Determine the (X, Y) coordinate at the center of the cell enclosing the given text.  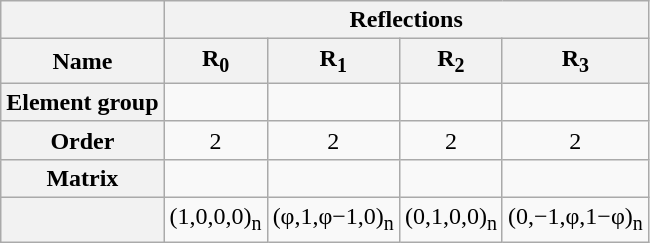
Matrix (82, 178)
Reflections (406, 20)
(φ,1,φ−1,0)n (333, 219)
(0,1,0,0)n (450, 219)
R2 (450, 61)
R3 (575, 61)
Name (82, 61)
Element group (82, 102)
(1,0,0,0)n (216, 219)
R1 (333, 61)
Order (82, 140)
R0 (216, 61)
(0,−1,φ,1−φ)n (575, 219)
